For the text-containing cell, return its midpoint in (X, Y) coordinate format. 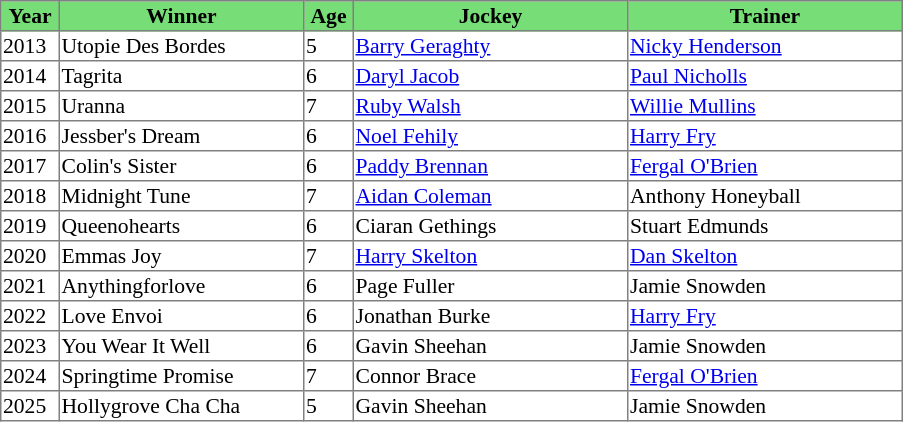
Paddy Brennan (490, 166)
2023 (30, 346)
2013 (30, 46)
Uranna (181, 106)
2017 (30, 166)
Jessber's Dream (181, 136)
Stuart Edmunds (765, 226)
Trainer (765, 16)
Nicky Henderson (765, 46)
Barry Geraghty (490, 46)
Utopie Des Bordes (181, 46)
Emmas Joy (181, 256)
Ruby Walsh (490, 106)
Dan Skelton (765, 256)
Love Envoi (181, 316)
Springtime Promise (181, 376)
Page Fuller (490, 286)
Willie Mullins (765, 106)
Queenohearts (181, 226)
2025 (30, 406)
2014 (30, 76)
2022 (30, 316)
Paul Nicholls (765, 76)
Winner (181, 16)
Anthony Honeyball (765, 196)
Colin's Sister (181, 166)
Tagrita (181, 76)
Jonathan Burke (490, 316)
2016 (30, 136)
Connor Brace (490, 376)
2021 (30, 286)
Midnight Tune (181, 196)
2018 (30, 196)
Harry Skelton (490, 256)
2019 (30, 226)
Age (329, 16)
You Wear It Well (181, 346)
2024 (30, 376)
Ciaran Gethings (490, 226)
Aidan Coleman (490, 196)
Noel Fehily (490, 136)
Year (30, 16)
Jockey (490, 16)
2020 (30, 256)
Anythingforlove (181, 286)
2015 (30, 106)
Daryl Jacob (490, 76)
Hollygrove Cha Cha (181, 406)
